Identify which cell holds the provided text, then report its (x, y) central coordinate. 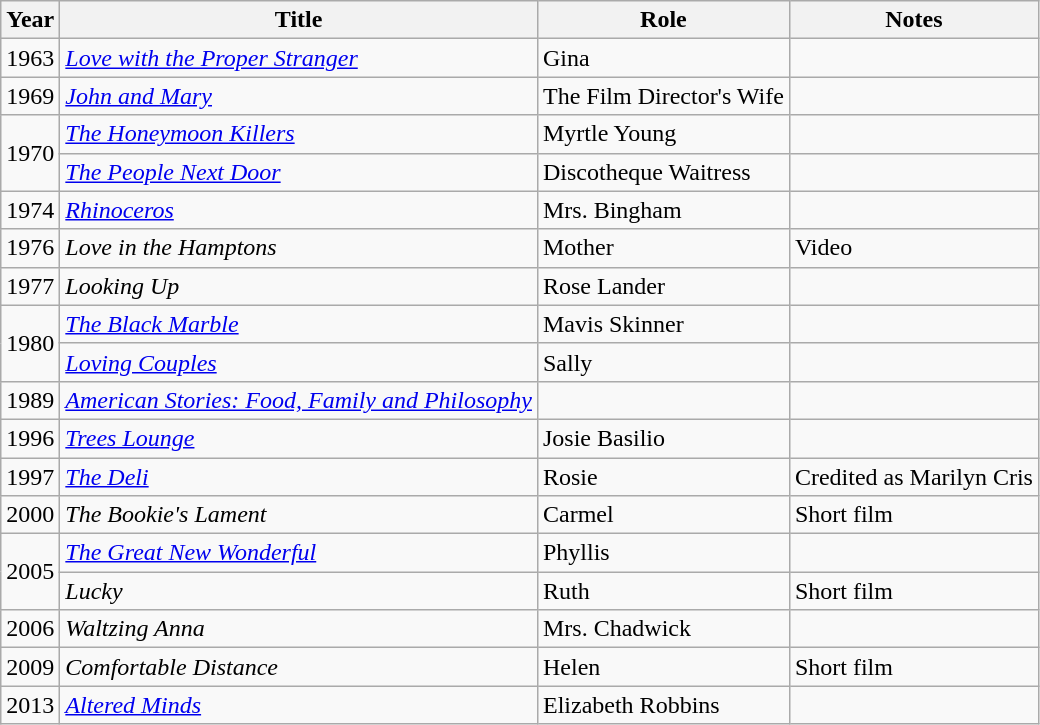
Rhinoceros (299, 210)
Rosie (663, 477)
Discotheque Waitress (663, 172)
1977 (30, 286)
Phyllis (663, 553)
Ruth (663, 591)
Love with the Proper Stranger (299, 58)
The Film Director's Wife (663, 96)
1976 (30, 248)
Role (663, 20)
The Great New Wonderful (299, 553)
1969 (30, 96)
American Stories: Food, Family and Philosophy (299, 400)
The Black Marble (299, 324)
The People Next Door (299, 172)
Loving Couples (299, 362)
Myrtle Young (663, 134)
Year (30, 20)
Comfortable Distance (299, 667)
The Deli (299, 477)
2005 (30, 572)
Sally (663, 362)
Elizabeth Robbins (663, 705)
Helen (663, 667)
1970 (30, 153)
1963 (30, 58)
1996 (30, 438)
Josie Basilio (663, 438)
Gina (663, 58)
Carmel (663, 515)
2000 (30, 515)
Mavis Skinner (663, 324)
John and Mary (299, 96)
2013 (30, 705)
The Honeymoon Killers (299, 134)
Waltzing Anna (299, 629)
Trees Lounge (299, 438)
Mrs. Chadwick (663, 629)
1989 (30, 400)
Lucky (299, 591)
Credited as Marilyn Cris (914, 477)
2006 (30, 629)
Love in the Hamptons (299, 248)
Mrs. Bingham (663, 210)
Video (914, 248)
1974 (30, 210)
Mother (663, 248)
Notes (914, 20)
Altered Minds (299, 705)
1980 (30, 343)
1997 (30, 477)
Rose Lander (663, 286)
2009 (30, 667)
Title (299, 20)
The Bookie's Lament (299, 515)
Looking Up (299, 286)
